Output the (x, y) coordinate of the center of the cell containing the given text.  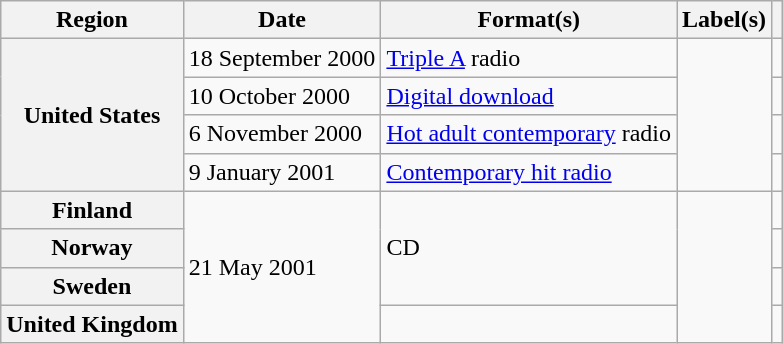
9 January 2001 (282, 172)
21 May 2001 (282, 267)
United States (92, 115)
Norway (92, 248)
10 October 2000 (282, 96)
Region (92, 20)
Sweden (92, 286)
CD (529, 248)
Triple A radio (529, 58)
18 September 2000 (282, 58)
Format(s) (529, 20)
Digital download (529, 96)
Date (282, 20)
United Kingdom (92, 324)
Contemporary hit radio (529, 172)
Hot adult contemporary radio (529, 134)
6 November 2000 (282, 134)
Label(s) (724, 20)
Finland (92, 210)
